Find where the given text appears and provide that cell's center as [x, y] coordinate. 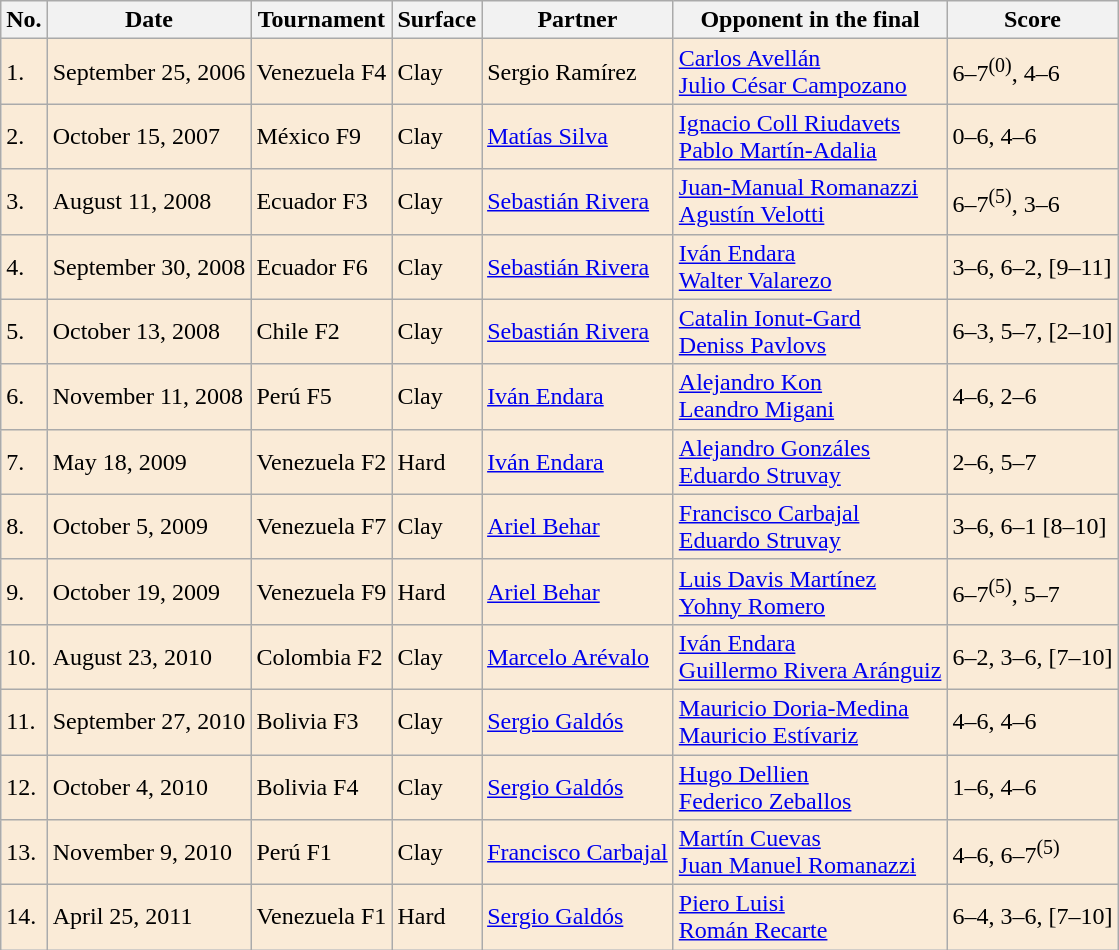
3–6, 6–1 [8–10] [1032, 526]
No. [24, 20]
5. [24, 332]
Francisco Carbajal Eduardo Struvay [810, 526]
Chile F2 [322, 332]
Marcelo Arévalo [578, 656]
Alejandro Gonzáles Eduardo Struvay [810, 462]
Venezuela F9 [322, 592]
April 25, 2011 [149, 918]
3–6, 6–2, [9–11] [1032, 266]
November 11, 2008 [149, 396]
Venezuela F4 [322, 72]
Mauricio Doria-Medina Mauricio Estívariz [810, 722]
Perú F1 [322, 852]
Bolivia F3 [322, 722]
1. [24, 72]
0–6, 4–6 [1032, 136]
6–4, 3–6, [7–10] [1032, 918]
11. [24, 722]
4. [24, 266]
September 30, 2008 [149, 266]
Venezuela F1 [322, 918]
October 13, 2008 [149, 332]
October 15, 2007 [149, 136]
14. [24, 918]
Martín Cuevas Juan Manuel Romanazzi [810, 852]
Date [149, 20]
Ecuador F6 [322, 266]
12. [24, 786]
6–3, 5–7, [2–10] [1032, 332]
8. [24, 526]
6. [24, 396]
Iván Endara Guillermo Rivera Aránguiz [810, 656]
Bolivia F4 [322, 786]
Opponent in the final [810, 20]
Juan-Manual Romanazzi Agustín Velotti [810, 202]
Surface [437, 20]
October 5, 2009 [149, 526]
Ignacio Coll Riudavets Pablo Martín-Adalia [810, 136]
November 9, 2010 [149, 852]
México F9 [322, 136]
Matías Silva [578, 136]
Alejandro Kon Leandro Migani [810, 396]
Venezuela F7 [322, 526]
Sergio Ramírez [578, 72]
Venezuela F2 [322, 462]
Tournament [322, 20]
October 19, 2009 [149, 592]
1–6, 4–6 [1032, 786]
September 27, 2010 [149, 722]
Colombia F2 [322, 656]
6–7(0), 4–6 [1032, 72]
Perú F5 [322, 396]
Iván Endara Walter Valarezo [810, 266]
August 11, 2008 [149, 202]
2. [24, 136]
2–6, 5–7 [1032, 462]
13. [24, 852]
10. [24, 656]
3. [24, 202]
6–7(5), 3–6 [1032, 202]
4–6, 6–7(5) [1032, 852]
4–6, 2–6 [1032, 396]
Partner [578, 20]
Carlos Avellán Julio César Campozano [810, 72]
4–6, 4–6 [1032, 722]
Score [1032, 20]
September 25, 2006 [149, 72]
Piero Luisi Román Recarte [810, 918]
Luis Davis Martínez Yohny Romero [810, 592]
6–2, 3–6, [7–10] [1032, 656]
Francisco Carbajal [578, 852]
6–7(5), 5–7 [1032, 592]
7. [24, 462]
August 23, 2010 [149, 656]
May 18, 2009 [149, 462]
9. [24, 592]
Catalin Ionut-Gard Deniss Pavlovs [810, 332]
October 4, 2010 [149, 786]
Hugo Dellien Federico Zeballos [810, 786]
Ecuador F3 [322, 202]
